From the cell containing the given text, extract its center point as [X, Y] coordinate. 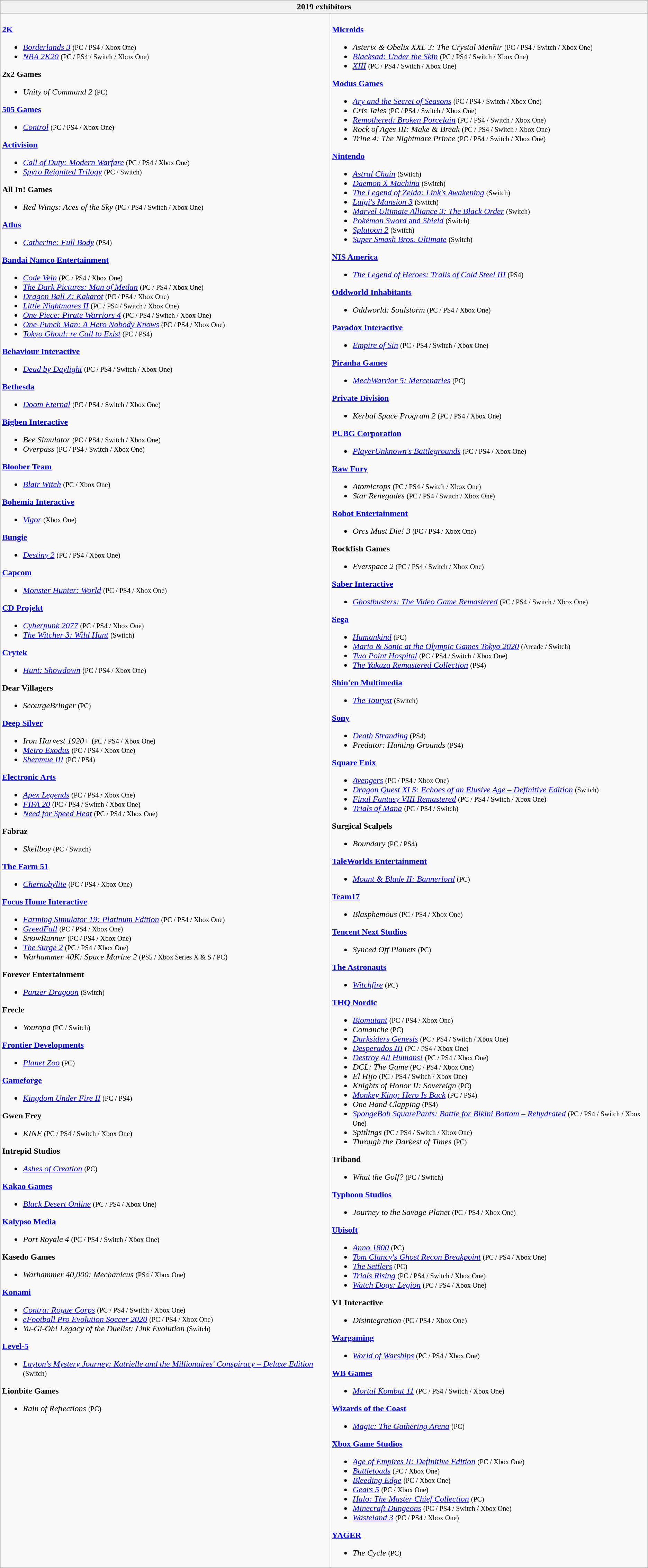
2019 exhibitors [324, 7]
